Determine the (x, y) coordinate at the center of the cell enclosing the given text.  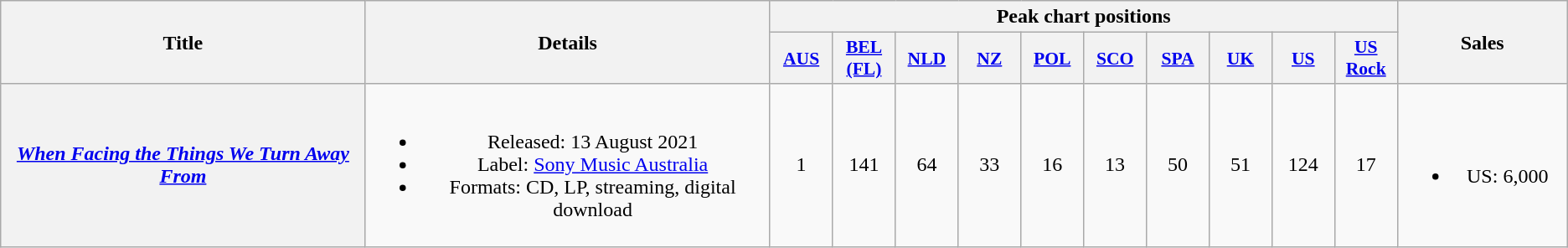
POL (1052, 59)
1 (801, 165)
64 (926, 165)
17 (1365, 165)
US: 6,000 (1483, 165)
When Facing the Things We Turn Away From (183, 165)
33 (990, 165)
124 (1303, 165)
Details (568, 42)
NZ (990, 59)
UK (1240, 59)
SPA (1178, 59)
Sales (1483, 42)
Title (183, 42)
US (1303, 59)
Peak chart positions (1084, 17)
BEL(FL) (864, 59)
141 (864, 165)
USRock (1365, 59)
51 (1240, 165)
Released: 13 August 2021Label: Sony Music AustraliaFormats: CD, LP, streaming, digital download (568, 165)
50 (1178, 165)
NLD (926, 59)
AUS (801, 59)
16 (1052, 165)
SCO (1116, 59)
13 (1116, 165)
